Output the (X, Y) coordinate of the center of the cell containing the given text.  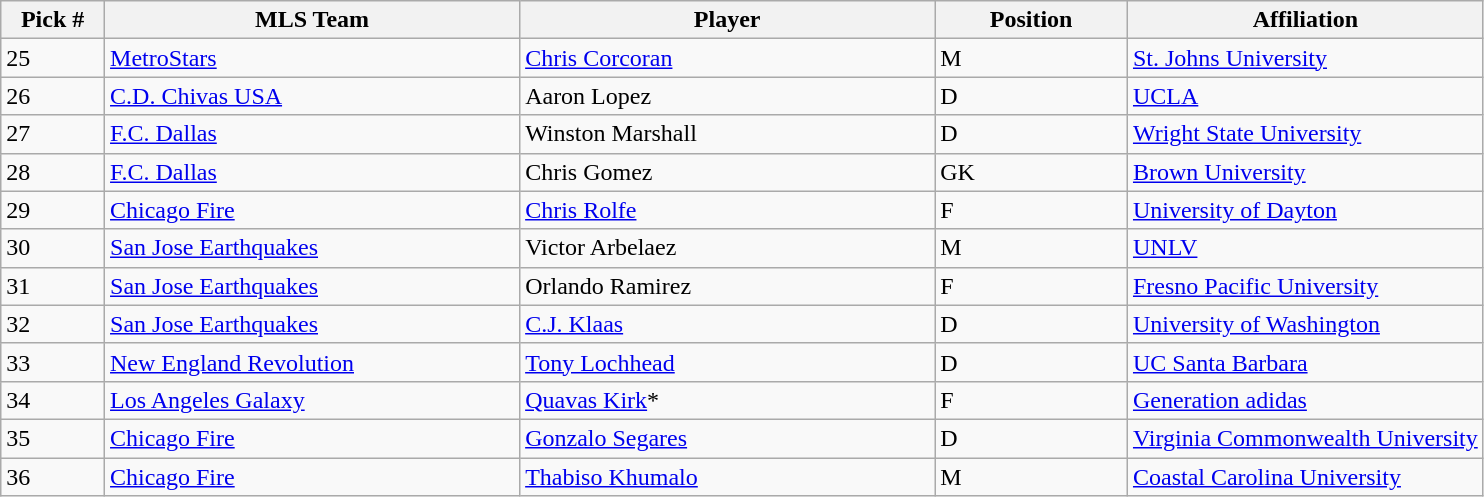
Tony Lochhead (728, 362)
Coastal Carolina University (1305, 477)
University of Dayton (1305, 210)
Chris Gomez (728, 172)
Fresno Pacific University (1305, 286)
Position (1032, 20)
Brown University (1305, 172)
30 (53, 248)
Gonzalo Segares (728, 438)
34 (53, 400)
Virginia Commonwealth University (1305, 438)
UC Santa Barbara (1305, 362)
25 (53, 58)
35 (53, 438)
Generation adidas (1305, 400)
MetroStars (312, 58)
University of Washington (1305, 324)
29 (53, 210)
St. Johns University (1305, 58)
Affiliation (1305, 20)
New England Revolution (312, 362)
Orlando Ramirez (728, 286)
Pick # (53, 20)
26 (53, 96)
UCLA (1305, 96)
Wright State University (1305, 134)
Los Angeles Galaxy (312, 400)
C.J. Klaas (728, 324)
36 (53, 477)
32 (53, 324)
Quavas Kirk* (728, 400)
Thabiso Khumalo (728, 477)
Aaron Lopez (728, 96)
GK (1032, 172)
33 (53, 362)
27 (53, 134)
C.D. Chivas USA (312, 96)
Chris Corcoran (728, 58)
31 (53, 286)
Chris Rolfe (728, 210)
UNLV (1305, 248)
28 (53, 172)
Winston Marshall (728, 134)
Player (728, 20)
MLS Team (312, 20)
Victor Arbelaez (728, 248)
